Provide the [X, Y] coordinate of the cell's center where the given text is located.  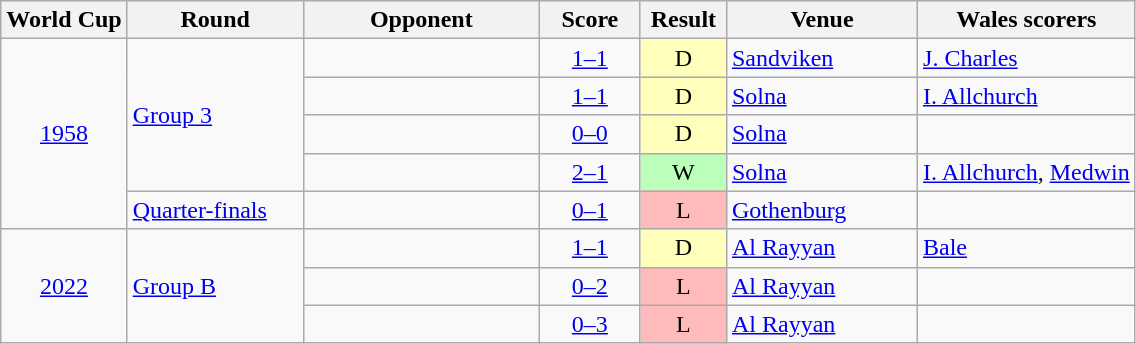
Result [683, 20]
Score [590, 20]
Round [215, 20]
I. Allchurch, Medwin [1027, 172]
1958 [64, 134]
Wales scorers [1027, 20]
Gothenburg [822, 210]
Venue [822, 20]
0–0 [590, 134]
Opponent [421, 20]
2022 [64, 286]
Group 3 [215, 115]
0–2 [590, 286]
2–1 [590, 172]
Bale [1027, 248]
I. Allchurch [1027, 96]
Sandviken [822, 58]
Quarter-finals [215, 210]
0–1 [590, 210]
J. Charles [1027, 58]
World Cup [64, 20]
0–3 [590, 324]
W [683, 172]
Group B [215, 286]
